Output the (x, y) coordinate of the center of the cell containing the given text.  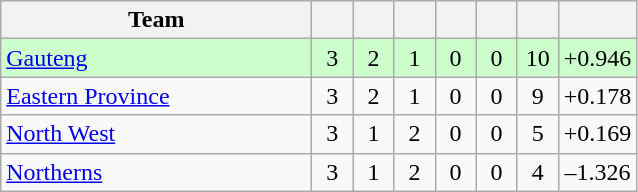
North West (156, 134)
+0.169 (598, 134)
Gauteng (156, 58)
+0.946 (598, 58)
5 (538, 134)
–1.326 (598, 172)
+0.178 (598, 96)
4 (538, 172)
Eastern Province (156, 96)
Team (156, 20)
9 (538, 96)
Northerns (156, 172)
10 (538, 58)
